Pinpoint the cell where the given text exists, returning its [X, Y] midpoint coordinate. 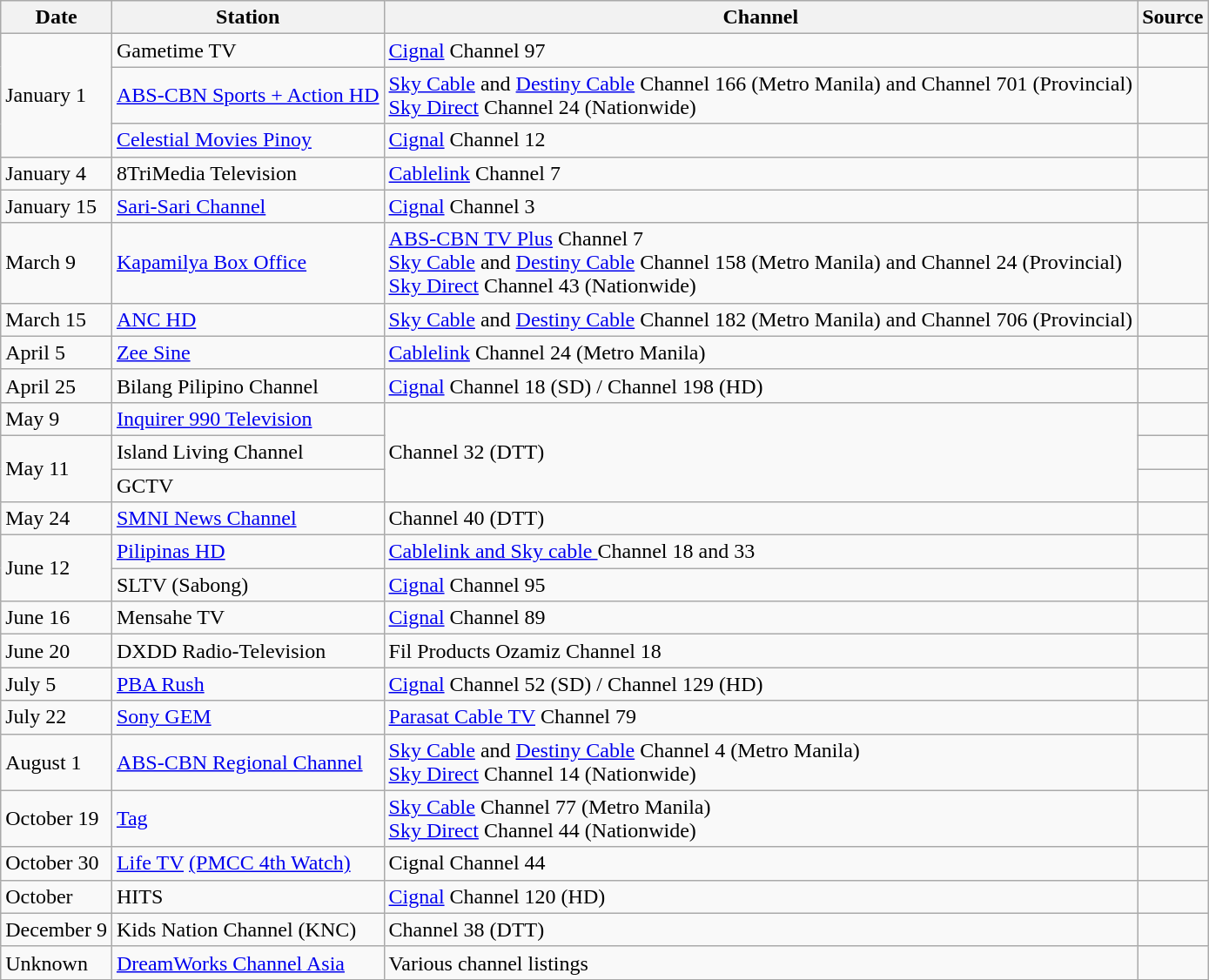
October [57, 896]
Cablelink and Sky cable Channel 18 and 33 [761, 552]
GCTV [247, 485]
Pilipinas HD [247, 552]
March 9 [57, 263]
8TriMedia Television [247, 173]
August 1 [57, 762]
Island Living Channel [247, 452]
Date [57, 17]
ABS-CBN Regional Channel [247, 762]
Fil Products Ozamiz Channel 18 [761, 651]
July 5 [57, 684]
DXDD Radio-Television [247, 651]
October 19 [57, 818]
Sky Cable and Destiny Cable Channel 166 (Metro Manila) and Channel 701 (Provincial)Sky Direct Channel 24 (Nationwide) [761, 96]
June 12 [57, 568]
Channel 32 (DTT) [761, 452]
ANC HD [247, 319]
Cignal Channel 89 [761, 618]
Cablelink Channel 24 (Metro Manila) [761, 352]
May 24 [57, 519]
Mensahe TV [247, 618]
Life TV (PMCC 4th Watch) [247, 863]
Channel 40 (DTT) [761, 519]
Parasat Cable TV Channel 79 [761, 717]
Station [247, 17]
Sky Cable Channel 77 (Metro Manila)Sky Direct Channel 44 (Nationwide) [761, 818]
Channel [761, 17]
Celestial Movies Pinoy [247, 140]
March 15 [57, 319]
ABS-CBN Sports + Action HD [247, 96]
December 9 [57, 930]
April 5 [57, 352]
Cignal Channel 18 (SD) / Channel 198 (HD) [761, 386]
Cignal Channel 12 [761, 140]
January 15 [57, 206]
June 16 [57, 618]
Cignal Channel 120 (HD) [761, 896]
October 30 [57, 863]
Cignal Channel 97 [761, 50]
PBA Rush [247, 684]
Various channel listings [761, 963]
Sari-Sari Channel [247, 206]
April 25 [57, 386]
Unknown [57, 963]
Cignal Channel 44 [761, 863]
SLTV (Sabong) [247, 585]
ABS-CBN TV Plus Channel 7Sky Cable and Destiny Cable Channel 158 (Metro Manila) and Channel 24 (Provincial)Sky Direct Channel 43 (Nationwide) [761, 263]
SMNI News Channel [247, 519]
Sky Cable and Destiny Cable Channel 182 (Metro Manila) and Channel 706 (Provincial) [761, 319]
Kids Nation Channel (KNC) [247, 930]
HITS [247, 896]
January 4 [57, 173]
Cablelink Channel 7 [761, 173]
Zee Sine [247, 352]
Inquirer 990 Television [247, 419]
Cignal Channel 3 [761, 206]
Channel 38 (DTT) [761, 930]
Source [1173, 17]
May 11 [57, 468]
Gametime TV [247, 50]
DreamWorks Channel Asia [247, 963]
June 20 [57, 651]
Kapamilya Box Office [247, 263]
Tag [247, 818]
Cignal Channel 52 (SD) / Channel 129 (HD) [761, 684]
Cignal Channel 95 [761, 585]
May 9 [57, 419]
Bilang Pilipino Channel [247, 386]
Sony GEM [247, 717]
January 1 [57, 96]
Sky Cable and Destiny Cable Channel 4 (Metro Manila)Sky Direct Channel 14 (Nationwide) [761, 762]
July 22 [57, 717]
